Search for the cell housing the specified text and yield its [x, y] center coordinate. 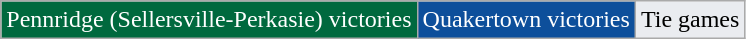
Pennridge (Sellersville-Perkasie) victories [209, 20]
Quakertown victories [526, 20]
Tie games [690, 20]
